Detect which cell encompasses the target text, then output its (X, Y) center coordinate. 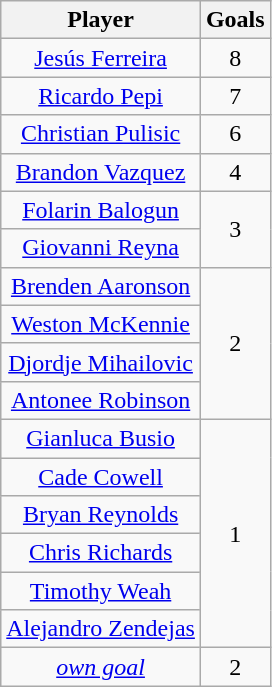
Player (101, 20)
Giovanni Reyna (101, 248)
Christian Pulisic (101, 134)
Ricardo Pepi (101, 96)
Chris Richards (101, 553)
Gianluca Busio (101, 438)
Timothy Weah (101, 591)
Antonee Robinson (101, 400)
Bryan Reynolds (101, 515)
6 (235, 134)
Alejandro Zendejas (101, 629)
Goals (235, 20)
4 (235, 172)
Brenden Aaronson (101, 286)
7 (235, 96)
1 (235, 533)
Weston McKennie (101, 324)
Cade Cowell (101, 477)
3 (235, 229)
Brandon Vazquez (101, 172)
own goal (101, 667)
Jesús Ferreira (101, 58)
Djordje Mihailovic (101, 362)
Folarin Balogun (101, 210)
8 (235, 58)
